Return the (x, y) coordinate for the center point of the cell that contains the specified text.  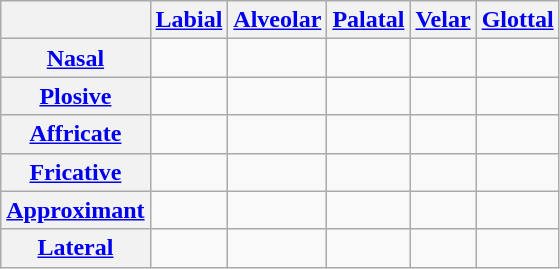
Palatal (368, 20)
Alveolar (278, 20)
Affricate (76, 134)
Nasal (76, 58)
Approximant (76, 210)
Labial (189, 20)
Plosive (76, 96)
Velar (443, 20)
Lateral (76, 248)
Fricative (76, 172)
Glottal (518, 20)
